Capture the cell that displays the provided text and extract its (x, y) central coordinate. 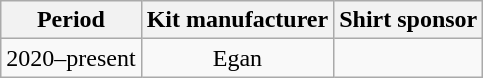
Egan (238, 58)
Period (71, 20)
Kit manufacturer (238, 20)
2020–present (71, 58)
Shirt sponsor (408, 20)
